Determine the [x, y] coordinate at the center of the cell enclosing the given text.  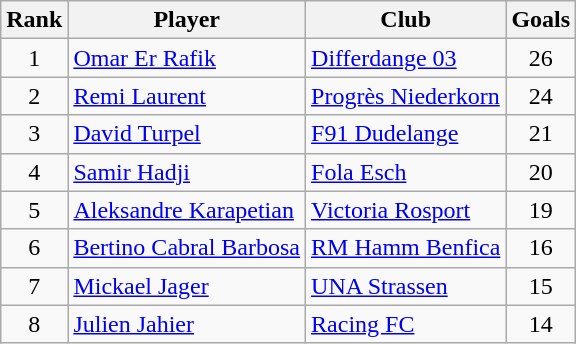
16 [541, 248]
26 [541, 58]
20 [541, 172]
2 [34, 96]
Goals [541, 20]
5 [34, 210]
Differdange 03 [406, 58]
14 [541, 324]
Progrès Niederkorn [406, 96]
1 [34, 58]
4 [34, 172]
Julien Jahier [187, 324]
8 [34, 324]
15 [541, 286]
Victoria Rosport [406, 210]
24 [541, 96]
3 [34, 134]
Rank [34, 20]
Racing FC [406, 324]
Club [406, 20]
Bertino Cabral Barbosa [187, 248]
21 [541, 134]
UNA Strassen [406, 286]
David Turpel [187, 134]
19 [541, 210]
Mickael Jager [187, 286]
Omar Er Rafik [187, 58]
Remi Laurent [187, 96]
Fola Esch [406, 172]
Aleksandre Karapetian [187, 210]
Samir Hadji [187, 172]
RM Hamm Benfica [406, 248]
7 [34, 286]
6 [34, 248]
Player [187, 20]
F91 Dudelange [406, 134]
